Determine the [x, y] coordinate at the center of the cell enclosing the given text.  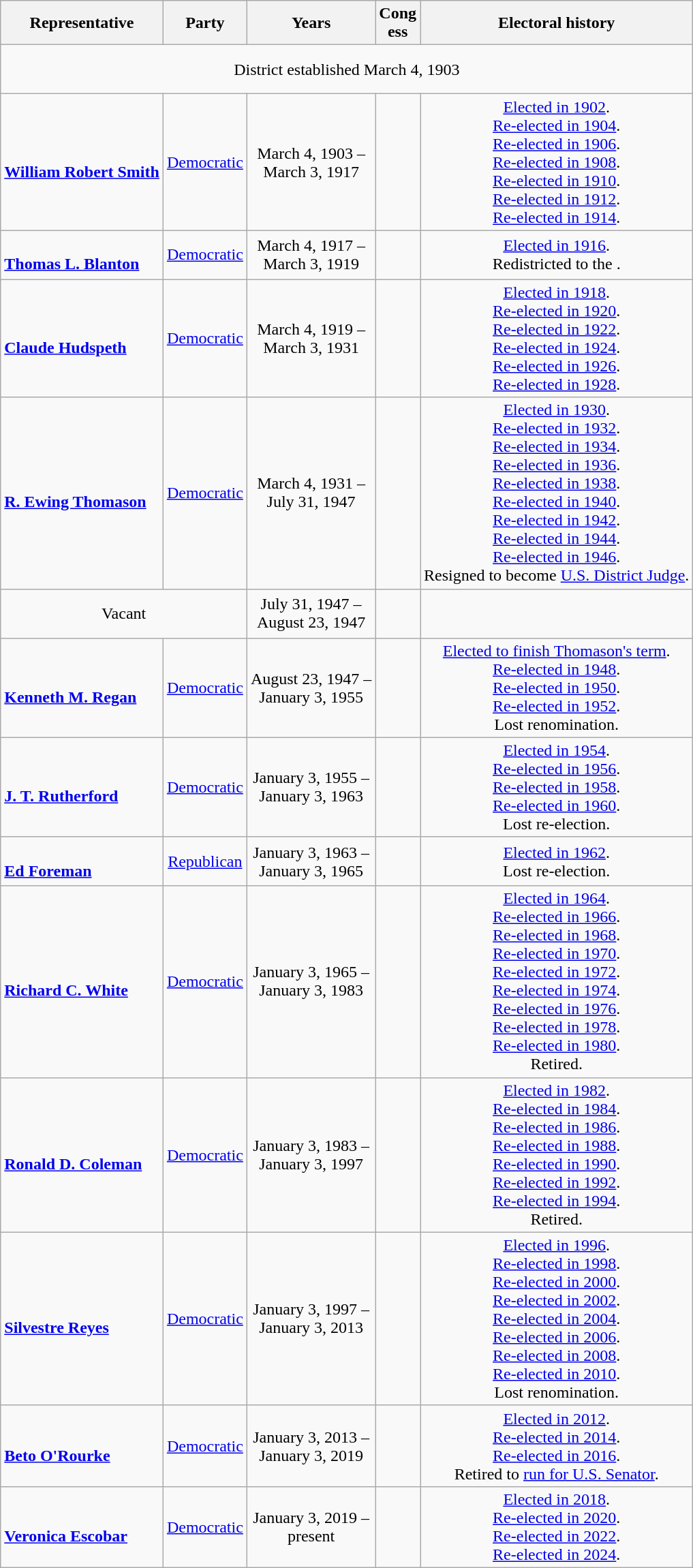
Congess [398, 23]
Electoral history [557, 23]
Party [204, 23]
January 3, 1955 –January 3, 1963 [311, 787]
January 3, 2013 –January 3, 2019 [311, 1446]
Kenneth M. Regan [82, 688]
District established March 4, 1903 [347, 70]
Vacant [124, 613]
January 3, 1983 –January 3, 1997 [311, 1154]
Elected in 1916.Redistricted to the . [557, 255]
Elected in 1982.Re-elected in 1984.Re-elected in 1986.Re-elected in 1988.Re-elected in 1990.Re-elected in 1992.Re-elected in 1994.Retired. [557, 1154]
January 3, 1963 –January 3, 1965 [311, 861]
Representative [82, 23]
Beto O'Rourke [82, 1446]
January 3, 1965 –January 3, 1983 [311, 981]
Silvestre Reyes [82, 1319]
Elected in 2018.Re-elected in 2020.Re-elected in 2022.Re-elected in 2024. [557, 1526]
J. T. Rutherford [82, 787]
Ed Foreman [82, 861]
Veronica Escobar [82, 1526]
July 31, 1947 –August 23, 1947 [311, 613]
Elected to finish Thomason's term.Re-elected in 1948.Re-elected in 1950.Re-elected in 1952.Lost renomination. [557, 688]
Elected in 1962.Lost re-election. [557, 861]
Claude Hudspeth [82, 338]
Years [311, 23]
R. Ewing Thomason [82, 493]
January 3, 1997 –January 3, 2013 [311, 1319]
March 4, 1919 –March 3, 1931 [311, 338]
Elected in 1954.Re-elected in 1956.Re-elected in 1958.Re-elected in 1960.Lost re-election. [557, 787]
Elected in 1902.Re-elected in 1904.Re-elected in 1906.Re-elected in 1908.Re-elected in 1910.Re-elected in 1912.Re-elected in 1914. [557, 162]
March 4, 1903 –March 3, 1917 [311, 162]
William Robert Smith [82, 162]
Elected in 2012.Re-elected in 2014.Re-elected in 2016.Retired to run for U.S. Senator. [557, 1446]
Republican [204, 861]
March 4, 1917 –March 3, 1919 [311, 255]
Elected in 1918.Re-elected in 1920.Re-elected in 1922.Re-elected in 1924.Re-elected in 1926.Re-elected in 1928. [557, 338]
Richard C. White [82, 981]
Thomas L. Blanton [82, 255]
January 3, 2019 –present [311, 1526]
Ronald D. Coleman [82, 1154]
March 4, 1931 –July 31, 1947 [311, 493]
August 23, 1947 –January 3, 1955 [311, 688]
